From the cell containing the given text, extract its center point as (x, y) coordinate. 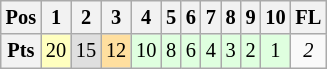
7 (211, 17)
5 (171, 17)
15 (86, 51)
Pts (21, 51)
12 (116, 51)
20 (56, 51)
FL (308, 17)
Pos (21, 17)
9 (251, 17)
